Identify which cell holds the provided text, then report its [X, Y] central coordinate. 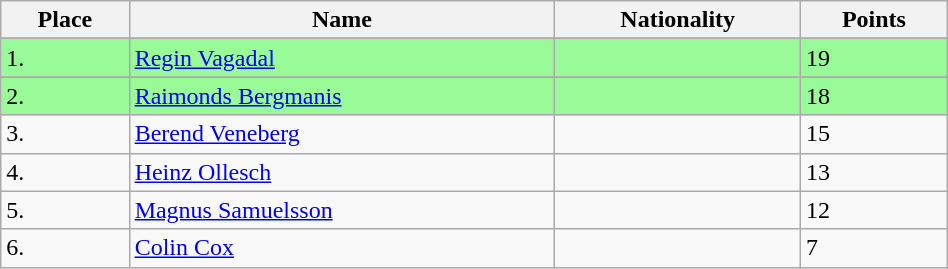
19 [874, 58]
6. [65, 248]
Nationality [678, 20]
Name [342, 20]
3. [65, 134]
15 [874, 134]
5. [65, 210]
Points [874, 20]
2. [65, 96]
Colin Cox [342, 248]
13 [874, 172]
18 [874, 96]
Heinz Ollesch [342, 172]
1. [65, 58]
Place [65, 20]
Raimonds Bergmanis [342, 96]
Magnus Samuelsson [342, 210]
Berend Veneberg [342, 134]
4. [65, 172]
Regin Vagadal [342, 58]
7 [874, 248]
12 [874, 210]
